Identify which cell holds the provided text, then report its [x, y] central coordinate. 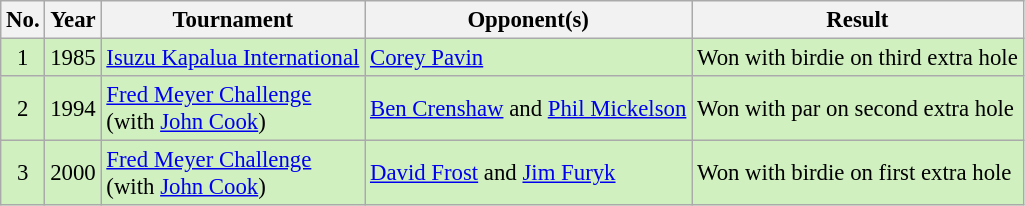
David Frost and Jim Furyk [528, 174]
1985 [73, 58]
3 [23, 174]
No. [23, 20]
Won with birdie on third extra hole [858, 58]
2 [23, 108]
Ben Crenshaw and Phil Mickelson [528, 108]
Corey Pavin [528, 58]
Won with par on second extra hole [858, 108]
Tournament [233, 20]
1994 [73, 108]
2000 [73, 174]
1 [23, 58]
Won with birdie on first extra hole [858, 174]
Year [73, 20]
Opponent(s) [528, 20]
Result [858, 20]
Isuzu Kapalua International [233, 58]
